Output the (X, Y) coordinate of the center of the cell containing the given text.  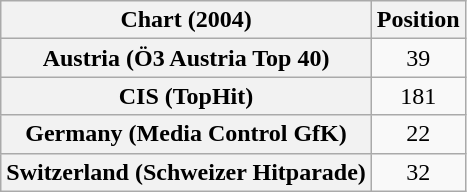
181 (418, 96)
CIS (TopHit) (186, 96)
Germany (Media Control GfK) (186, 134)
22 (418, 134)
Austria (Ö3 Austria Top 40) (186, 58)
Chart (2004) (186, 20)
Switzerland (Schweizer Hitparade) (186, 172)
32 (418, 172)
39 (418, 58)
Position (418, 20)
